Capture the cell that displays the provided text and extract its [X, Y] central coordinate. 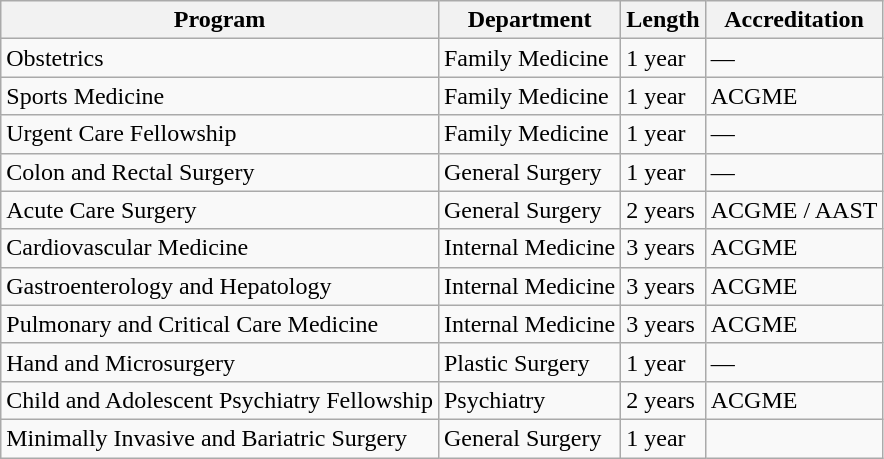
Accreditation [794, 20]
ACGME / AAST [794, 210]
Colon and Rectal Surgery [220, 172]
Pulmonary and Critical Care Medicine [220, 324]
Minimally Invasive and Bariatric Surgery [220, 438]
Cardiovascular Medicine [220, 248]
Program [220, 20]
Gastroenterology and Hepatology [220, 286]
Plastic Surgery [529, 362]
Obstetrics [220, 58]
Child and Adolescent Psychiatry Fellowship [220, 400]
Acute Care Surgery [220, 210]
Hand and Microsurgery [220, 362]
Department [529, 20]
Urgent Care Fellowship [220, 134]
Psychiatry [529, 400]
Length [663, 20]
Sports Medicine [220, 96]
